Output the [X, Y] coordinate of the center of the cell containing the given text.  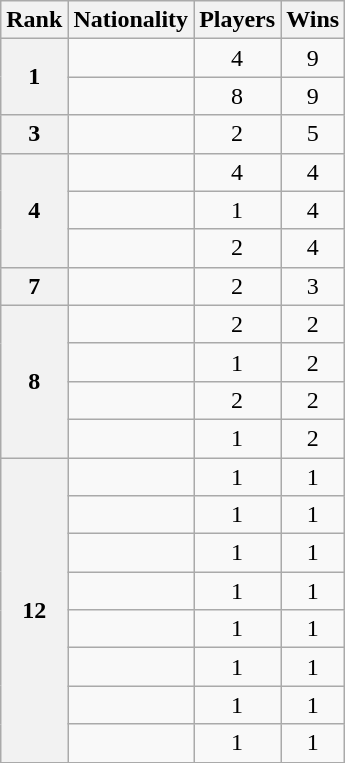
Nationality [131, 20]
Players [238, 20]
Rank [34, 20]
Wins [313, 20]
7 [34, 286]
12 [34, 610]
5 [313, 134]
